For the text-containing cell, return its midpoint in (x, y) coordinate format. 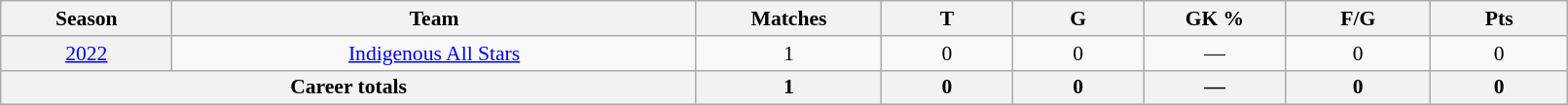
2022 (87, 53)
F/G (1358, 18)
Pts (1499, 18)
Team (434, 18)
Season (87, 18)
Matches (788, 18)
Career totals (348, 87)
GK % (1215, 18)
T (948, 18)
G (1078, 18)
Indigenous All Stars (434, 53)
